Extract the [X, Y] coordinate from the center of the cell holding the provided text.  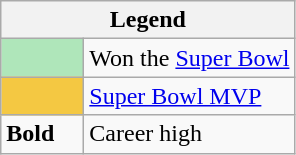
Bold [42, 134]
Super Bowl MVP [190, 96]
Career high [190, 134]
Legend [148, 20]
Won the Super Bowl [190, 58]
